Determine the [X, Y] coordinate at the center of the cell enclosing the given text.  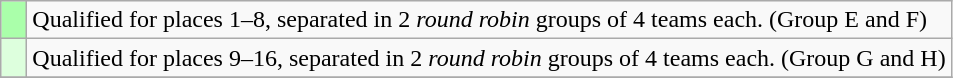
Qualified for places 9–16, separated in 2 round robin groups of 4 teams each. (Group G and H) [489, 58]
Qualified for places 1–8, separated in 2 round robin groups of 4 teams each. (Group E and F) [489, 20]
